Search for the cell housing the specified text and yield its (x, y) center coordinate. 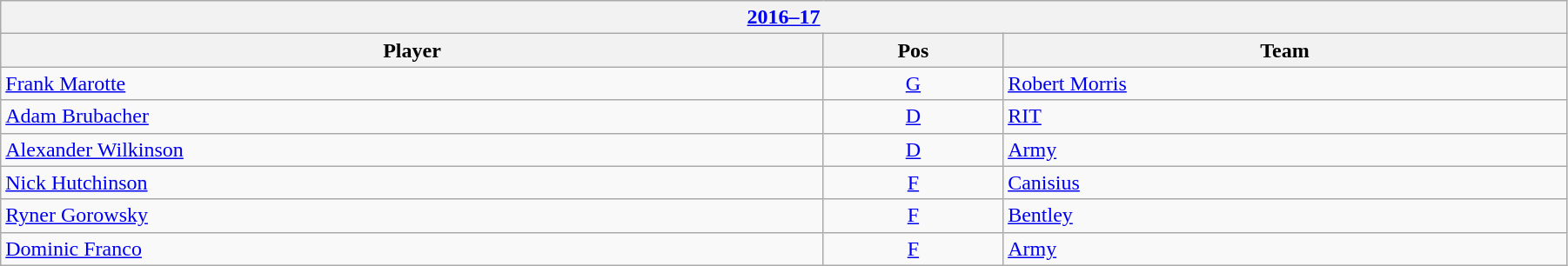
RIT (1285, 116)
Pos (913, 50)
G (913, 83)
Bentley (1285, 216)
Adam Brubacher (412, 116)
Robert Morris (1285, 83)
Frank Marotte (412, 83)
Player (412, 50)
2016–17 (784, 17)
Nick Hutchinson (412, 183)
Ryner Gorowsky (412, 216)
Canisius (1285, 183)
Alexander Wilkinson (412, 150)
Dominic Franco (412, 249)
Team (1285, 50)
